Locate the cell with the specified text and output its (X, Y) center coordinate. 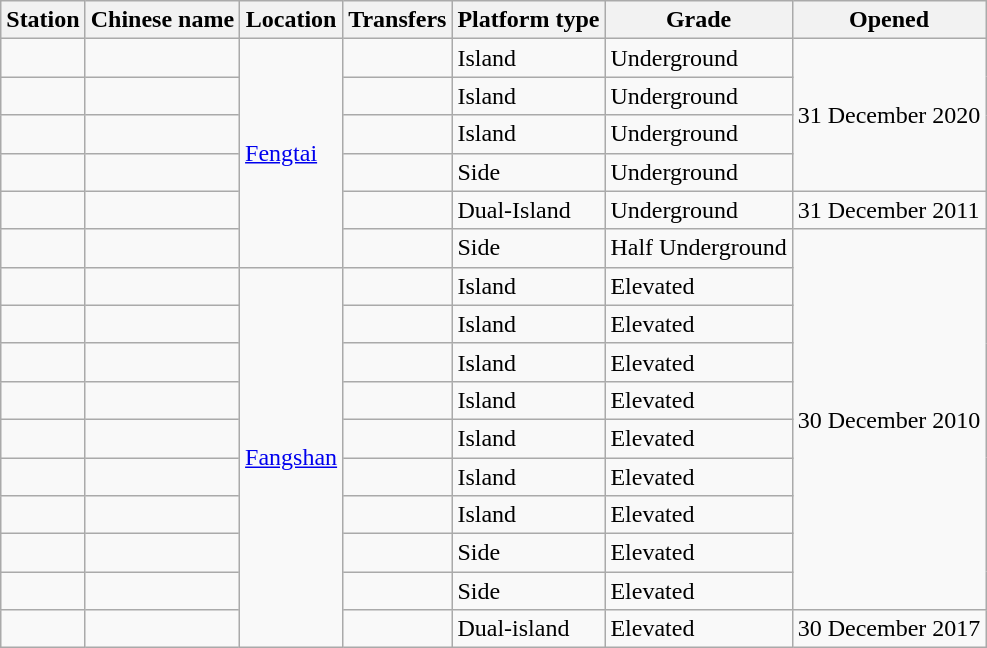
Dual-island (528, 629)
Platform type (528, 20)
Location (292, 20)
30 December 2010 (889, 420)
30 December 2017 (889, 629)
31 December 2011 (889, 210)
Opened (889, 20)
Dual-Island (528, 210)
Grade (698, 20)
Half Underground (698, 248)
Fangshan (292, 458)
Transfers (398, 20)
Station (43, 20)
Fengtai (292, 153)
Chinese name (162, 20)
31 December 2020 (889, 115)
